Return the (x, y) coordinate for the center point of the cell that contains the specified text.  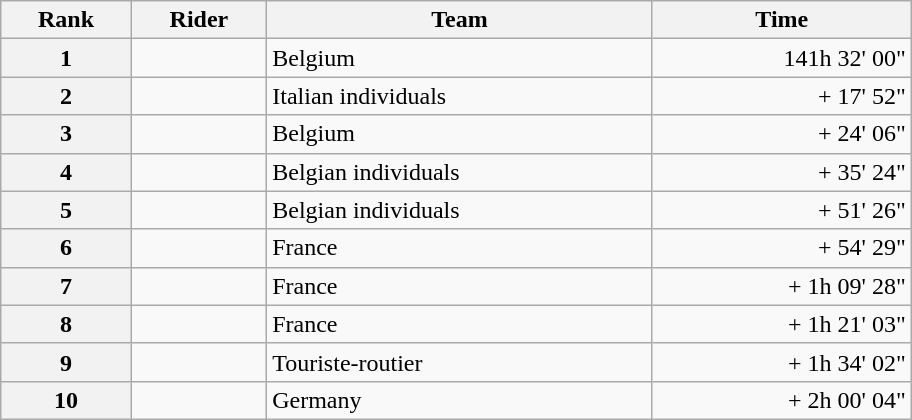
+ 1h 09' 28" (782, 286)
Team (460, 20)
Germany (460, 400)
Time (782, 20)
Rider (199, 20)
Touriste-routier (460, 362)
8 (66, 324)
Italian individuals (460, 96)
9 (66, 362)
3 (66, 134)
+ 1h 34' 02" (782, 362)
6 (66, 248)
5 (66, 210)
1 (66, 58)
Rank (66, 20)
+ 1h 21' 03" (782, 324)
+ 51' 26" (782, 210)
+ 17' 52" (782, 96)
+ 35' 24" (782, 172)
10 (66, 400)
+ 54' 29" (782, 248)
2 (66, 96)
+ 2h 00' 04" (782, 400)
141h 32' 00" (782, 58)
+ 24' 06" (782, 134)
4 (66, 172)
7 (66, 286)
